Return the (X, Y) coordinate for the center point of the cell that contains the specified text.  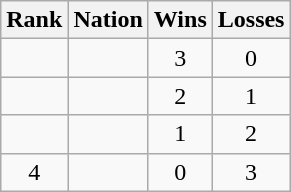
Wins (180, 20)
4 (34, 172)
Losses (251, 20)
Nation (108, 20)
Rank (34, 20)
